From the cell containing the given text, extract its center point as (X, Y) coordinate. 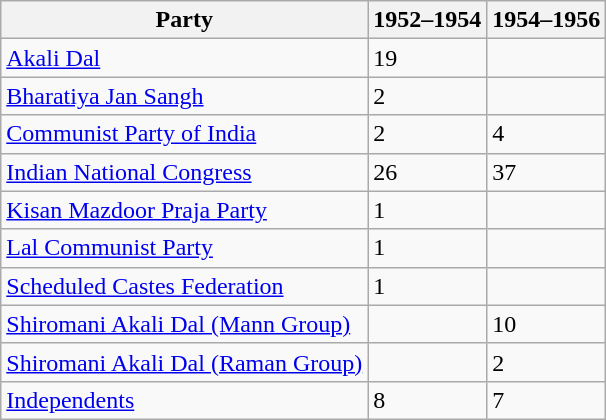
1952–1954 (428, 20)
Party (184, 20)
Akali Dal (184, 58)
Communist Party of India (184, 134)
Lal Communist Party (184, 248)
Scheduled Castes Federation (184, 286)
8 (428, 400)
Independents (184, 400)
7 (546, 400)
10 (546, 324)
Bharatiya Jan Sangh (184, 96)
1954–1956 (546, 20)
Kisan Mazdoor Praja Party (184, 210)
Shiromani Akali Dal (Raman Group) (184, 362)
19 (428, 58)
Indian National Congress (184, 172)
Shiromani Akali Dal (Mann Group) (184, 324)
26 (428, 172)
37 (546, 172)
4 (546, 134)
